Provide the (X, Y) coordinate of the cell's center where the given text is located.  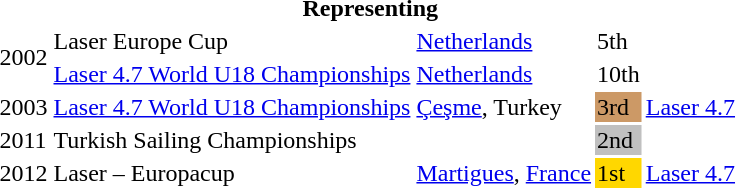
10th (619, 74)
Turkish Sailing Championships (232, 140)
2nd (619, 140)
Laser Europe Cup (232, 41)
Martigues, France (504, 173)
3rd (619, 107)
Çeşme, Turkey (504, 107)
5th (619, 41)
Laser – Europacup (232, 173)
1st (619, 173)
